Return the (x, y) coordinate for the center point of the cell that contains the specified text.  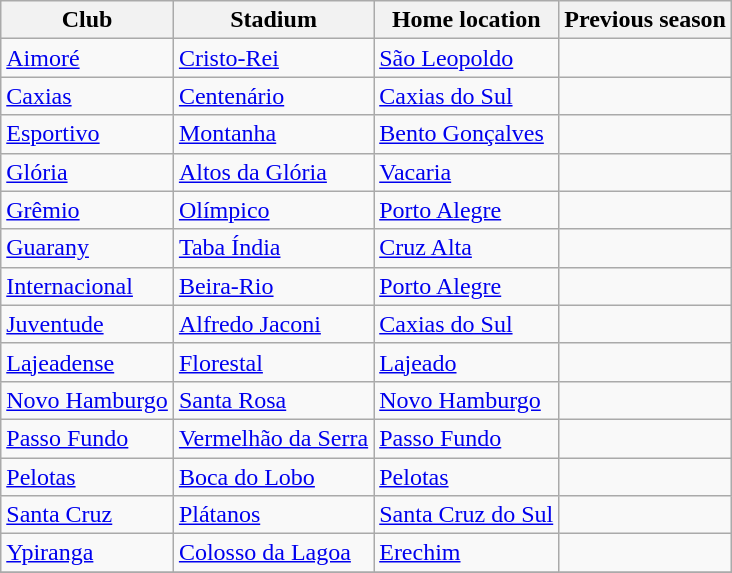
Caxias (88, 96)
Previous season (646, 20)
Montanha (273, 134)
Taba Índia (273, 248)
Santa Cruz do Sul (466, 515)
Vacaria (466, 172)
Alfredo Jaconi (273, 324)
Bento Gonçalves (466, 134)
Esportivo (88, 134)
Erechim (466, 553)
Plátanos (273, 515)
Olímpico (273, 210)
Altos da Glória (273, 172)
Home location (466, 20)
Centenário (273, 96)
Club (88, 20)
Lajeadense (88, 362)
Cruz Alta (466, 248)
Santa Rosa (273, 400)
Santa Cruz (88, 515)
Florestal (273, 362)
São Leopoldo (466, 58)
Guarany (88, 248)
Juventude (88, 324)
Internacional (88, 286)
Cristo-Rei (273, 58)
Stadium (273, 20)
Vermelhão da Serra (273, 438)
Glória (88, 172)
Ypiranga (88, 553)
Colosso da Lagoa (273, 553)
Boca do Lobo (273, 477)
Aimoré (88, 58)
Lajeado (466, 362)
Grêmio (88, 210)
Beira-Rio (273, 286)
